Return [x, y] of the center of cell containing provided text 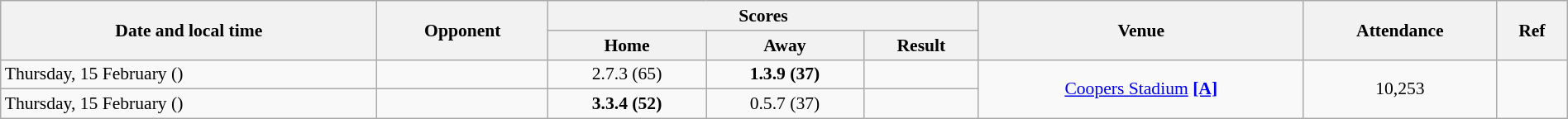
Result [921, 45]
Opponent [463, 30]
3.3.4 (52) [627, 104]
Venue [1141, 30]
10,253 [1399, 89]
Away [786, 45]
Attendance [1399, 30]
Scores [764, 16]
Ref [1532, 30]
2.7.3 (65) [627, 74]
0.5.7 (37) [786, 104]
Coopers Stadium [A] [1141, 89]
Date and local time [189, 30]
Home [627, 45]
1.3.9 (37) [786, 74]
